Pinpoint the cell where the given text exists, returning its (X, Y) midpoint coordinate. 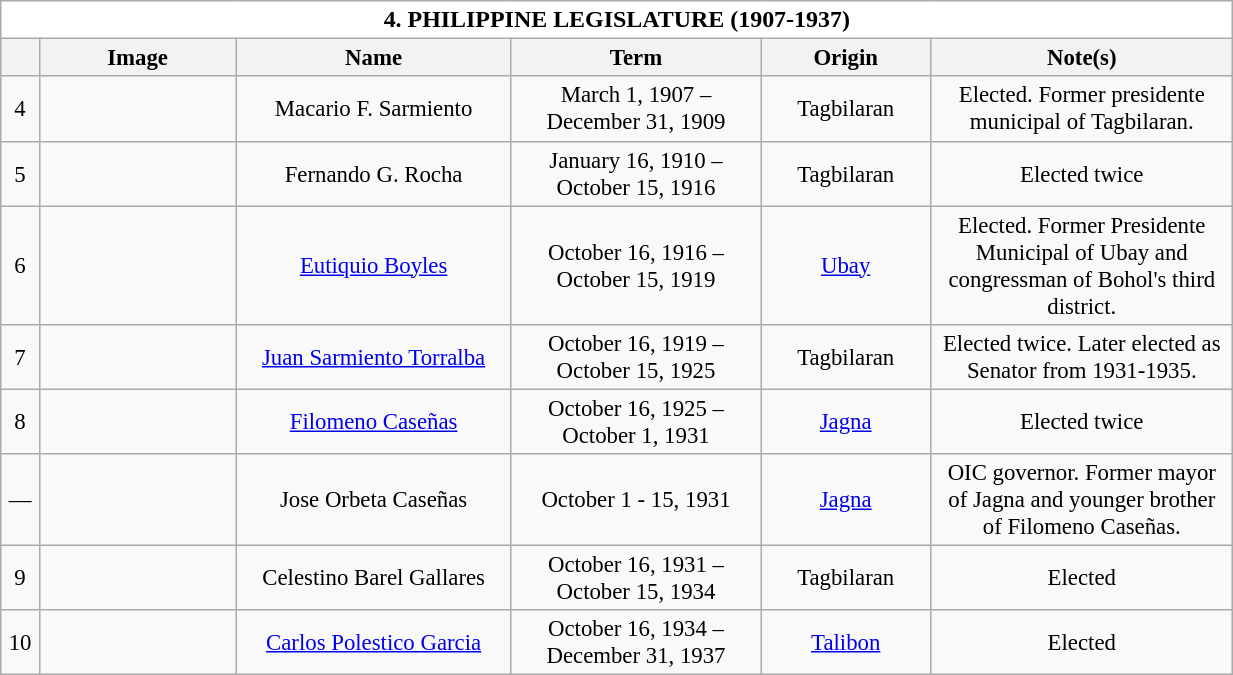
8 (20, 422)
October 16, 1934 – December 31, 1937 (636, 642)
Origin (846, 58)
— (20, 500)
9 (20, 578)
6 (20, 266)
January 16, 1910 – October 15, 1916 (636, 174)
10 (20, 642)
Note(s) (1082, 58)
October 16, 1919 – October 15, 1925 (636, 356)
Carlos Polestico Garcia (374, 642)
Talibon (846, 642)
7 (20, 356)
Elected twice. Later elected as Senator from 1931-1935. (1082, 356)
Elected. Former presidente municipal of Tagbilaran. (1082, 110)
Name (374, 58)
Ubay (846, 266)
October 16, 1925 – October 1, 1931 (636, 422)
OIC governor. Former mayor of Jagna and younger brother of Filomeno Caseñas. (1082, 500)
March 1, 1907 – December 31, 1909 (636, 110)
Jose Orbeta Caseñas (374, 500)
4 (20, 110)
Eutiquio Boyles (374, 266)
4. PHILIPPINE LEGISLATURE (1907-1937) (617, 20)
Elected. Former Presidente Municipal of Ubay and congressman of Bohol's third district. (1082, 266)
Fernando G. Rocha (374, 174)
October 1 - 15, 1931 (636, 500)
Macario F. Sarmiento (374, 110)
Image (138, 58)
5 (20, 174)
October 16, 1931 – October 15, 1934 (636, 578)
October 16, 1916 – October 15, 1919 (636, 266)
Filomeno Caseñas (374, 422)
Juan Sarmiento Torralba (374, 356)
Term (636, 58)
Celestino Barel Gallares (374, 578)
